From the cell containing the given text, extract its center point as [x, y] coordinate. 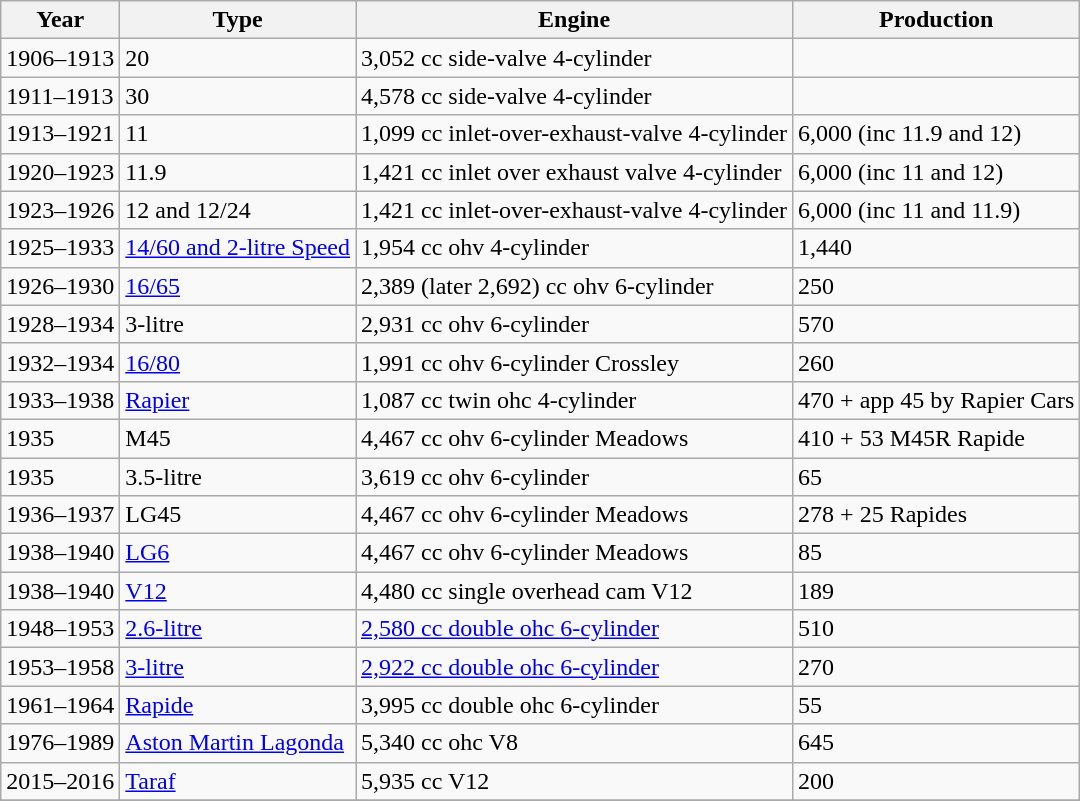
2.6-litre [238, 629]
1,421 cc inlet over exhaust valve 4-cylinder [574, 172]
Year [60, 20]
1936–1937 [60, 515]
4,480 cc single overhead cam V12 [574, 591]
4,578 cc side-valve 4-cylinder [574, 96]
1925–1933 [60, 248]
2,580 cc double ohc 6-cylinder [574, 629]
1,087 cc twin ohc 4-cylinder [574, 400]
6,000 (inc 11.9 and 12) [936, 134]
Rapide [238, 705]
278 + 25 Rapides [936, 515]
3,052 cc side-valve 4-cylinder [574, 58]
Aston Martin Lagonda [238, 743]
M45 [238, 438]
2,922 cc double ohc 6-cylinder [574, 667]
1953–1958 [60, 667]
1920–1923 [60, 172]
1,099 cc inlet-over-exhaust-valve 4-cylinder [574, 134]
6,000 (inc 11 and 12) [936, 172]
16/80 [238, 362]
1932–1934 [60, 362]
Taraf [238, 781]
1928–1934 [60, 324]
85 [936, 553]
189 [936, 591]
1906–1913 [60, 58]
20 [238, 58]
3.5-litre [238, 477]
11 [238, 134]
410 + 53 M45R Rapide [936, 438]
16/65 [238, 286]
270 [936, 667]
1,954 cc ohv 4-cylinder [574, 248]
3,619 cc ohv 6-cylinder [574, 477]
LG6 [238, 553]
LG45 [238, 515]
200 [936, 781]
1,421 cc inlet-over-exhaust-valve 4-cylinder [574, 210]
5,935 cc V12 [574, 781]
14/60 and 2-litre Speed [238, 248]
1933–1938 [60, 400]
260 [936, 362]
1,991 cc ohv 6-cylinder Crossley [574, 362]
Engine [574, 20]
2015–2016 [60, 781]
Production [936, 20]
30 [238, 96]
2,931 cc ohv 6-cylinder [574, 324]
6,000 (inc 11 and 11.9) [936, 210]
12 and 12/24 [238, 210]
Type [238, 20]
570 [936, 324]
1911–1913 [60, 96]
250 [936, 286]
55 [936, 705]
510 [936, 629]
1948–1953 [60, 629]
1961–1964 [60, 705]
5,340 cc ohc V8 [574, 743]
V12 [238, 591]
1923–1926 [60, 210]
Rapier [238, 400]
1926–1930 [60, 286]
11.9 [238, 172]
1976–1989 [60, 743]
470 + app 45 by Rapier Cars [936, 400]
65 [936, 477]
1913–1921 [60, 134]
645 [936, 743]
1,440 [936, 248]
2,389 (later 2,692) cc ohv 6-cylinder [574, 286]
3,995 cc double ohc 6-cylinder [574, 705]
